Determine the [x, y] coordinate at the center of the cell enclosing the given text.  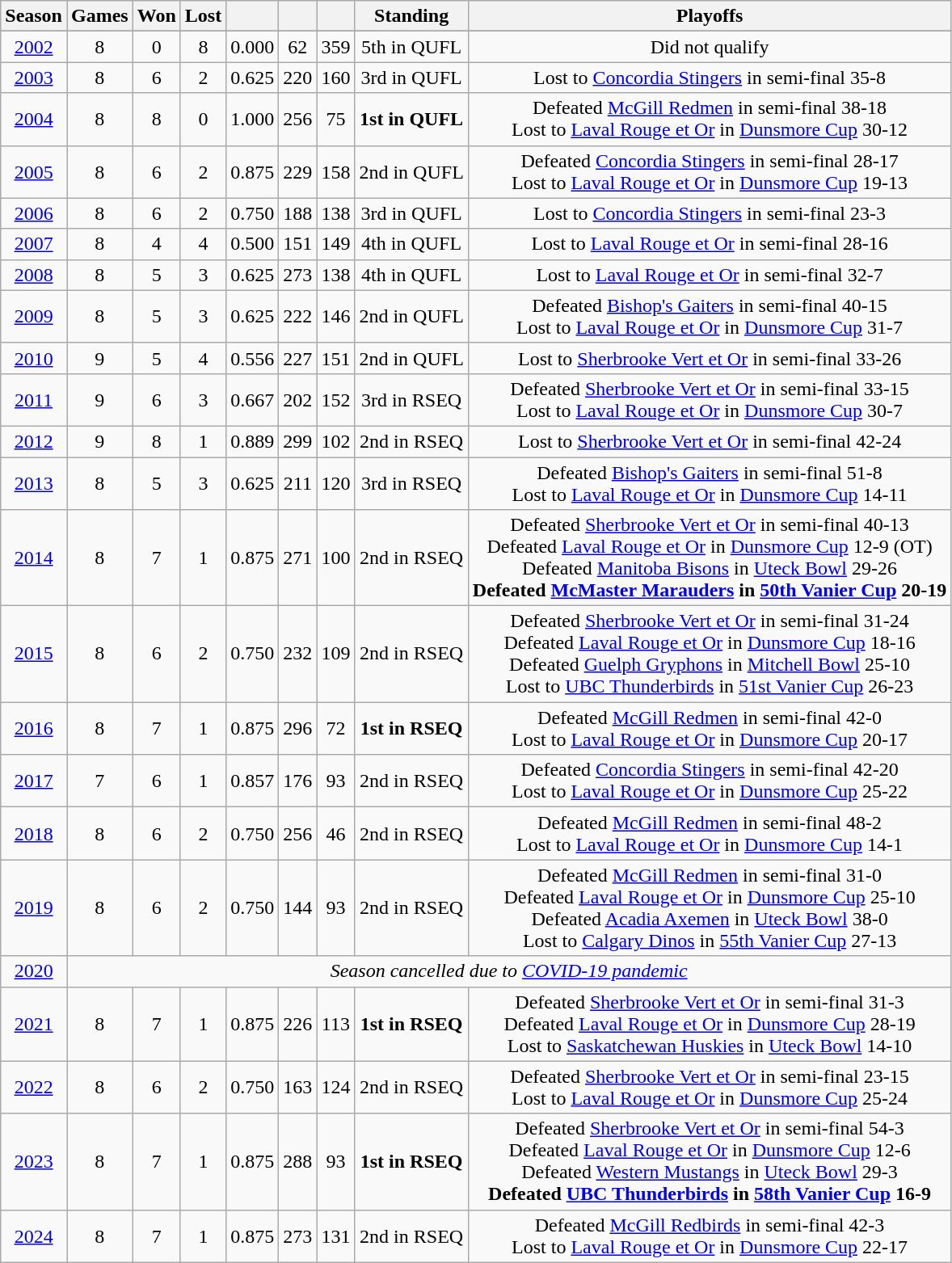
359 [336, 47]
226 [297, 1024]
Lost to Laval Rouge et Or in semi-final 28-16 [710, 244]
Games [99, 16]
1st in QUFL [411, 120]
2017 [34, 781]
Defeated McGill Redmen in semi-final 48-2Lost to Laval Rouge et Or in Dunsmore Cup 14-1 [710, 834]
2013 [34, 483]
149 [336, 244]
222 [297, 317]
2009 [34, 317]
Lost to Sherbrooke Vert et Or in semi-final 33-26 [710, 358]
163 [297, 1088]
0.667 [252, 399]
211 [297, 483]
Season cancelled due to COVID-19 pandemic [508, 971]
2019 [34, 908]
Standing [411, 16]
113 [336, 1024]
Playoffs [710, 16]
120 [336, 483]
152 [336, 399]
2006 [34, 213]
Defeated McGill Redmen in semi-final 38-18Lost to Laval Rouge et Or in Dunsmore Cup 30-12 [710, 120]
176 [297, 781]
296 [297, 729]
Defeated McGill Redbirds in semi-final 42-3Lost to Laval Rouge et Or in Dunsmore Cup 22-17 [710, 1236]
Lost [203, 16]
46 [336, 834]
124 [336, 1088]
2010 [34, 358]
2023 [34, 1162]
2015 [34, 655]
2024 [34, 1236]
2004 [34, 120]
131 [336, 1236]
0.857 [252, 781]
Defeated Bishop's Gaiters in semi-final 51-8Lost to Laval Rouge et Or in Dunsmore Cup 14-11 [710, 483]
Defeated Sherbrooke Vert et Or in semi-final 33-15Lost to Laval Rouge et Or in Dunsmore Cup 30-7 [710, 399]
Did not qualify [710, 47]
227 [297, 358]
160 [336, 78]
288 [297, 1162]
0.556 [252, 358]
100 [336, 558]
2003 [34, 78]
2011 [34, 399]
158 [336, 171]
2020 [34, 971]
Defeated McGill Redmen in semi-final 42-0Lost to Laval Rouge et Or in Dunsmore Cup 20-17 [710, 729]
109 [336, 655]
188 [297, 213]
229 [297, 171]
2005 [34, 171]
146 [336, 317]
2016 [34, 729]
2014 [34, 558]
0.889 [252, 441]
Season [34, 16]
75 [336, 120]
Lost to Sherbrooke Vert et Or in semi-final 42-24 [710, 441]
Defeated Concordia Stingers in semi-final 28-17Lost to Laval Rouge et Or in Dunsmore Cup 19-13 [710, 171]
1.000 [252, 120]
62 [297, 47]
202 [297, 399]
Lost to Concordia Stingers in semi-final 35-8 [710, 78]
Won [157, 16]
Defeated Bishop's Gaiters in semi-final 40-15Lost to Laval Rouge et Or in Dunsmore Cup 31-7 [710, 317]
Defeated Sherbrooke Vert et Or in semi-final 23-15Lost to Laval Rouge et Or in Dunsmore Cup 25-24 [710, 1088]
Lost to Laval Rouge et Or in semi-final 32-7 [710, 275]
2002 [34, 47]
2021 [34, 1024]
0.000 [252, 47]
2018 [34, 834]
2007 [34, 244]
232 [297, 655]
Lost to Concordia Stingers in semi-final 23-3 [710, 213]
72 [336, 729]
Defeated Sherbrooke Vert et Or in semi-final 31-3Defeated Laval Rouge et Or in Dunsmore Cup 28-19Lost to Saskatchewan Huskies in Uteck Bowl 14-10 [710, 1024]
2022 [34, 1088]
0.500 [252, 244]
271 [297, 558]
2012 [34, 441]
220 [297, 78]
5th in QUFL [411, 47]
102 [336, 441]
2008 [34, 275]
299 [297, 441]
Defeated Concordia Stingers in semi-final 42-20Lost to Laval Rouge et Or in Dunsmore Cup 25-22 [710, 781]
144 [297, 908]
